Scan for the cell matching the given text and deliver its (x, y) coordinate at center. 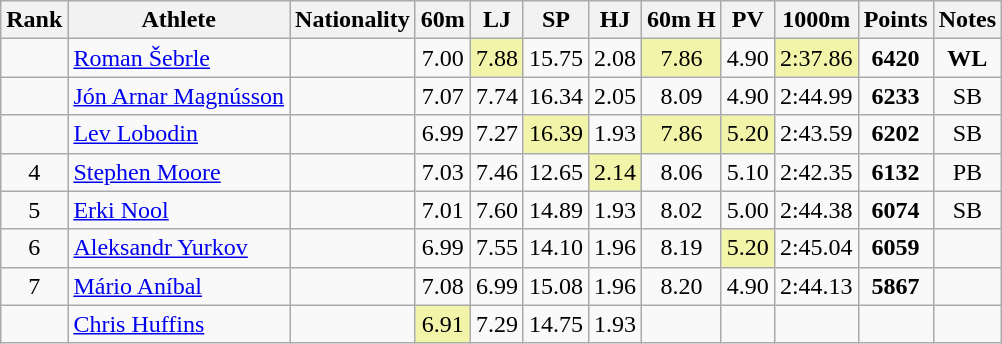
14.75 (556, 324)
7.00 (442, 58)
14.10 (556, 248)
15.75 (556, 58)
PB (967, 172)
5.10 (748, 172)
SP (556, 20)
7.27 (496, 134)
LJ (496, 20)
7.01 (442, 210)
Chris Huffins (179, 324)
WL (967, 58)
6202 (896, 134)
7.08 (442, 286)
HJ (614, 20)
8.06 (682, 172)
6.91 (442, 324)
4 (34, 172)
8.09 (682, 96)
7.46 (496, 172)
2:43.59 (816, 134)
2:44.99 (816, 96)
60m H (682, 20)
Roman Šebrle (179, 58)
Jón Arnar Magnússon (179, 96)
2.08 (614, 58)
16.34 (556, 96)
Nationality (353, 20)
6059 (896, 248)
16.39 (556, 134)
Athlete (179, 20)
2.05 (614, 96)
6420 (896, 58)
7.88 (496, 58)
2:44.13 (816, 286)
Stephen Moore (179, 172)
8.20 (682, 286)
6233 (896, 96)
1000m (816, 20)
7.07 (442, 96)
Lev Lobodin (179, 134)
Aleksandr Yurkov (179, 248)
8.02 (682, 210)
12.65 (556, 172)
7.03 (442, 172)
6 (34, 248)
5 (34, 210)
7.74 (496, 96)
14.89 (556, 210)
5867 (896, 286)
Erki Nool (179, 210)
Points (896, 20)
Mário Aníbal (179, 286)
2:45.04 (816, 248)
7.55 (496, 248)
2.14 (614, 172)
7.29 (496, 324)
6132 (896, 172)
6074 (896, 210)
60m (442, 20)
Notes (967, 20)
8.19 (682, 248)
7 (34, 286)
2:37.86 (816, 58)
15.08 (556, 286)
7.60 (496, 210)
Rank (34, 20)
PV (748, 20)
5.00 (748, 210)
2:44.38 (816, 210)
2:42.35 (816, 172)
